Capture the cell that displays the provided text and extract its [x, y] central coordinate. 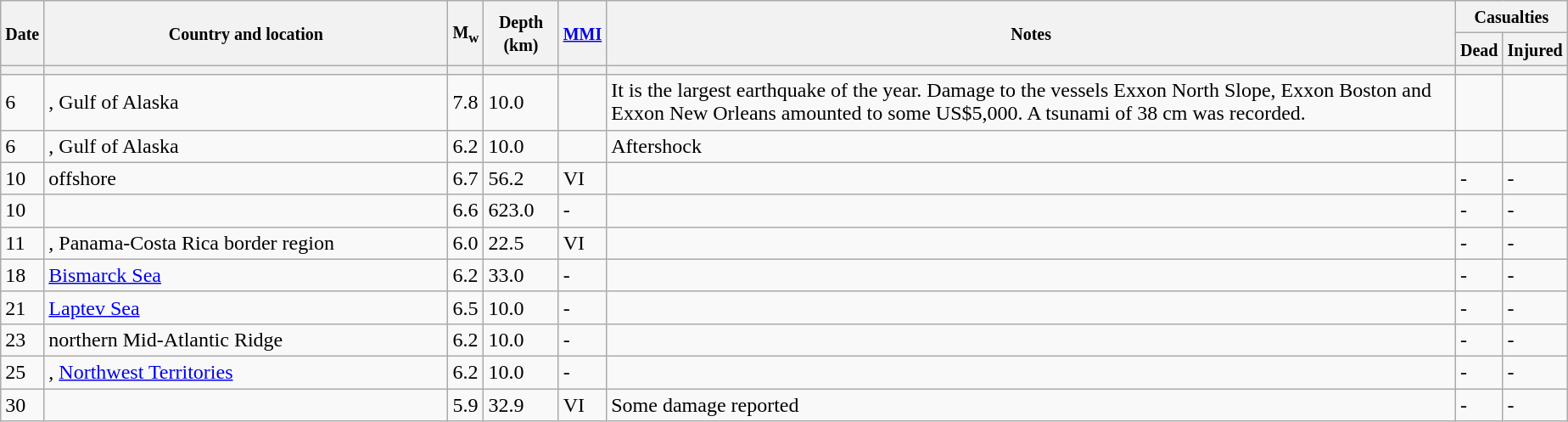
623.0 [521, 211]
offshore [246, 178]
northern Mid-Atlantic Ridge [246, 340]
Country and location [246, 33]
21 [22, 307]
Casualties [1511, 17]
Injured [1535, 49]
11 [22, 243]
Mw [466, 33]
Notes [1032, 33]
5.9 [466, 405]
Some damage reported [1032, 405]
6.5 [466, 307]
Date [22, 33]
22.5 [521, 243]
56.2 [521, 178]
6.0 [466, 243]
33.0 [521, 275]
32.9 [521, 405]
Laptev Sea [246, 307]
, Panama-Costa Rica border region [246, 243]
7.8 [466, 102]
30 [22, 405]
MMI [582, 33]
Depth (km) [521, 33]
Dead [1479, 49]
23 [22, 340]
6.6 [466, 211]
18 [22, 275]
Bismarck Sea [246, 275]
25 [22, 372]
Aftershock [1032, 146]
6.7 [466, 178]
, Northwest Territories [246, 372]
